From the cell containing the given text, extract its center point as (X, Y) coordinate. 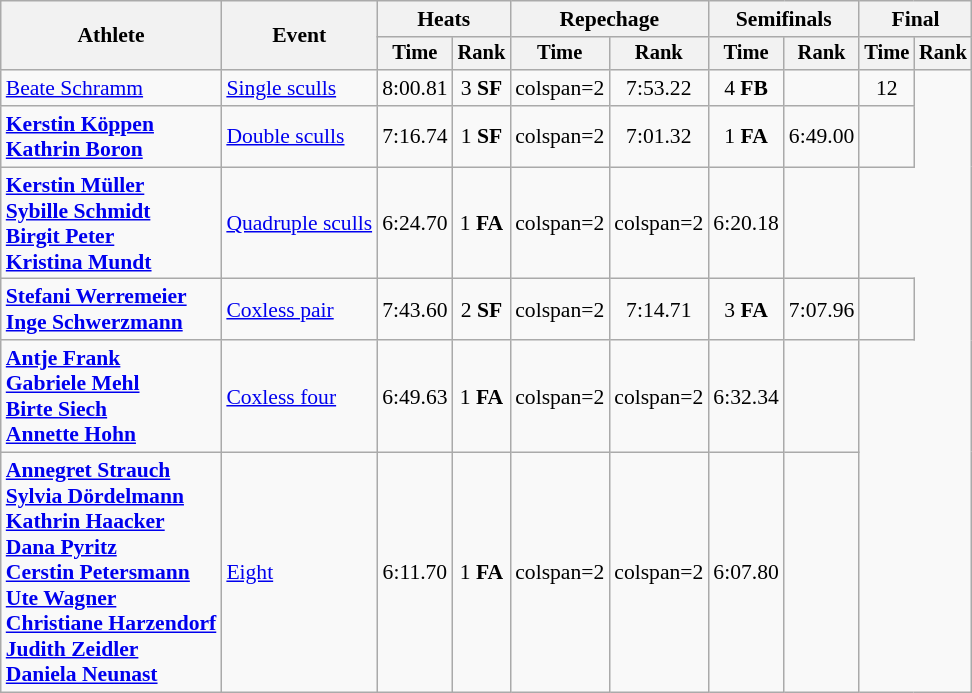
7:01.32 (658, 136)
1 SF (482, 136)
Annegret StrauchSylvia DördelmannKathrin HaackerDana PyritzCerstin PetersmannUte WagnerChristiane HarzendorfJudith ZeidlerDaniela Neunast (112, 573)
Stefani WerremeierInge Schwerzmann (112, 310)
6:20.18 (746, 223)
2 SF (482, 310)
7:43.60 (414, 310)
Kerstin KöppenKathrin Boron (112, 136)
Semifinals (784, 19)
12 (886, 88)
Kerstin MüllerSybille SchmidtBirgit PeterKristina Mundt (112, 223)
Beate Schramm (112, 88)
Heats (444, 19)
8:00.81 (414, 88)
7:14.71 (658, 310)
3 FA (746, 310)
6:49.63 (414, 396)
Coxless four (299, 396)
7:16.74 (414, 136)
Coxless pair (299, 310)
4 FB (746, 88)
3 SF (482, 88)
7:53.22 (658, 88)
Quadruple sculls (299, 223)
6:07.80 (746, 573)
Double sculls (299, 136)
Eight (299, 573)
Antje FrankGabriele MehlBirte SiechAnnette Hohn (112, 396)
6:24.70 (414, 223)
Event (299, 36)
Single sculls (299, 88)
Final (915, 19)
Repechage (609, 19)
Athlete (112, 36)
7:07.96 (822, 310)
6:32.34 (746, 396)
6:49.00 (822, 136)
6:11.70 (414, 573)
